Find where the given text appears and provide that cell's center as (x, y) coordinate. 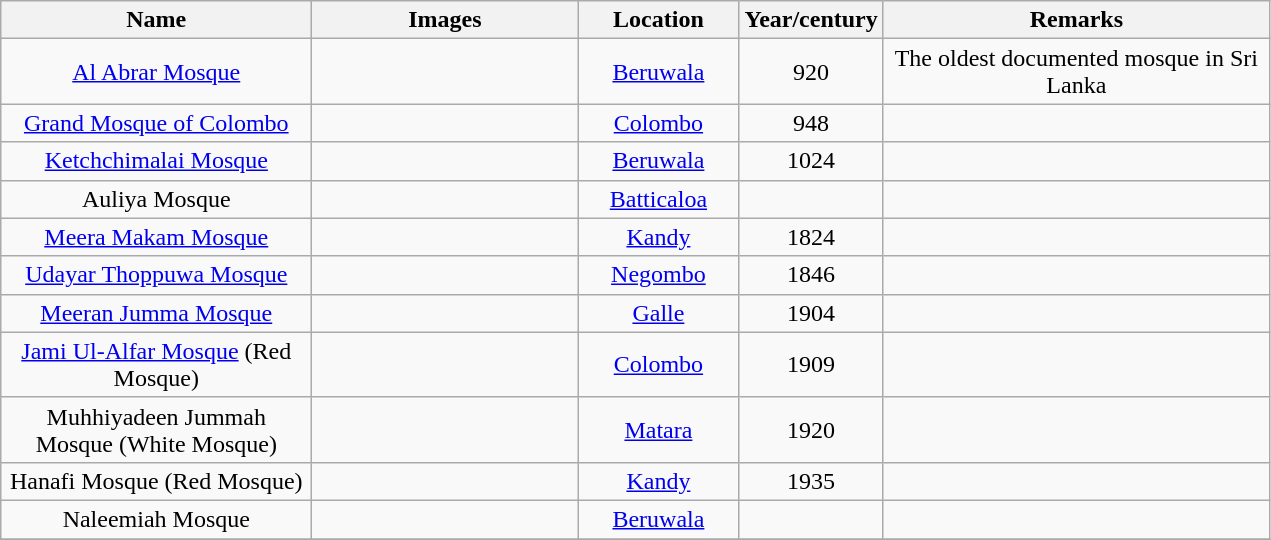
Galle (658, 313)
The oldest documented mosque in Sri Lanka (1076, 72)
Grand Mosque of Colombo (156, 123)
1935 (811, 481)
Remarks (1076, 20)
920 (811, 72)
Hanafi Mosque (Red Mosque) (156, 481)
Meera Makam Mosque (156, 237)
Batticaloa (658, 199)
1904 (811, 313)
1024 (811, 161)
Auliya Mosque (156, 199)
Al Abrar Mosque (156, 72)
Location (658, 20)
948 (811, 123)
Udayar Thoppuwa Mosque (156, 275)
Meeran Jumma Mosque (156, 313)
Ketchchimalai Mosque (156, 161)
1909 (811, 364)
1920 (811, 430)
Images (445, 20)
Naleemiah Mosque (156, 519)
Muhhiyadeen Jummah Mosque (White Mosque) (156, 430)
Name (156, 20)
1824 (811, 237)
Negombo (658, 275)
Jami Ul-Alfar Mosque (Red Mosque) (156, 364)
Matara (658, 430)
1846 (811, 275)
Year/century (811, 20)
